Search for the cell housing the specified text and yield its [X, Y] center coordinate. 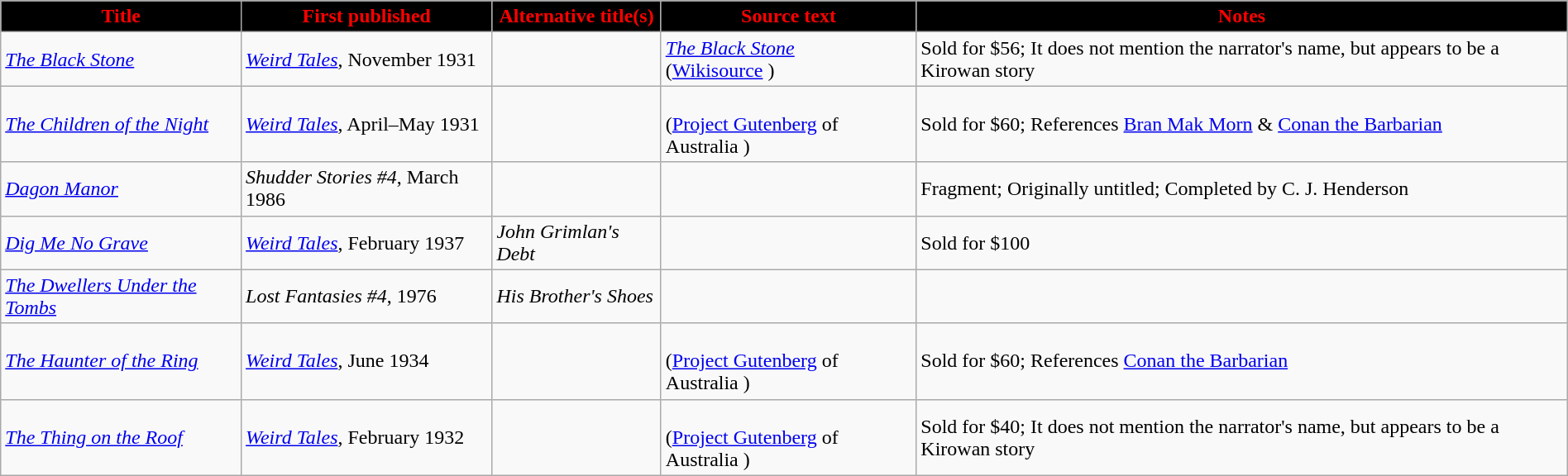
His Brother's Shoes [576, 296]
Shudder Stories #4, March 1986 [367, 188]
Dagon Manor [121, 188]
Lost Fantasies #4, 1976 [367, 296]
The Dwellers Under the Tombs [121, 296]
Sold for $56; It does not mention the narrator's name, but appears to be a Kirowan story [1242, 59]
Weird Tales, June 1934 [367, 361]
The Haunter of the Ring [121, 361]
Weird Tales, February 1932 [367, 437]
John Grimlan's Debt [576, 243]
First published [367, 17]
Alternative title(s) [576, 17]
Sold for $60; References Conan the Barbarian [1242, 361]
Fragment; Originally untitled; Completed by C. J. Henderson [1242, 188]
Weird Tales, February 1937 [367, 243]
Sold for $100 [1242, 243]
Notes [1242, 17]
Sold for $40; It does not mention the narrator's name, but appears to be a Kirowan story [1242, 437]
Source text [789, 17]
The Black Stone(Wikisource ) [789, 59]
Dig Me No Grave [121, 243]
Weird Tales, November 1931 [367, 59]
The Black Stone [121, 59]
Title [121, 17]
The Children of the Night [121, 124]
Weird Tales, April–May 1931 [367, 124]
Sold for $60; References Bran Mak Morn & Conan the Barbarian [1242, 124]
The Thing on the Roof [121, 437]
